Scan for the cell matching the given text and deliver its (X, Y) coordinate at center. 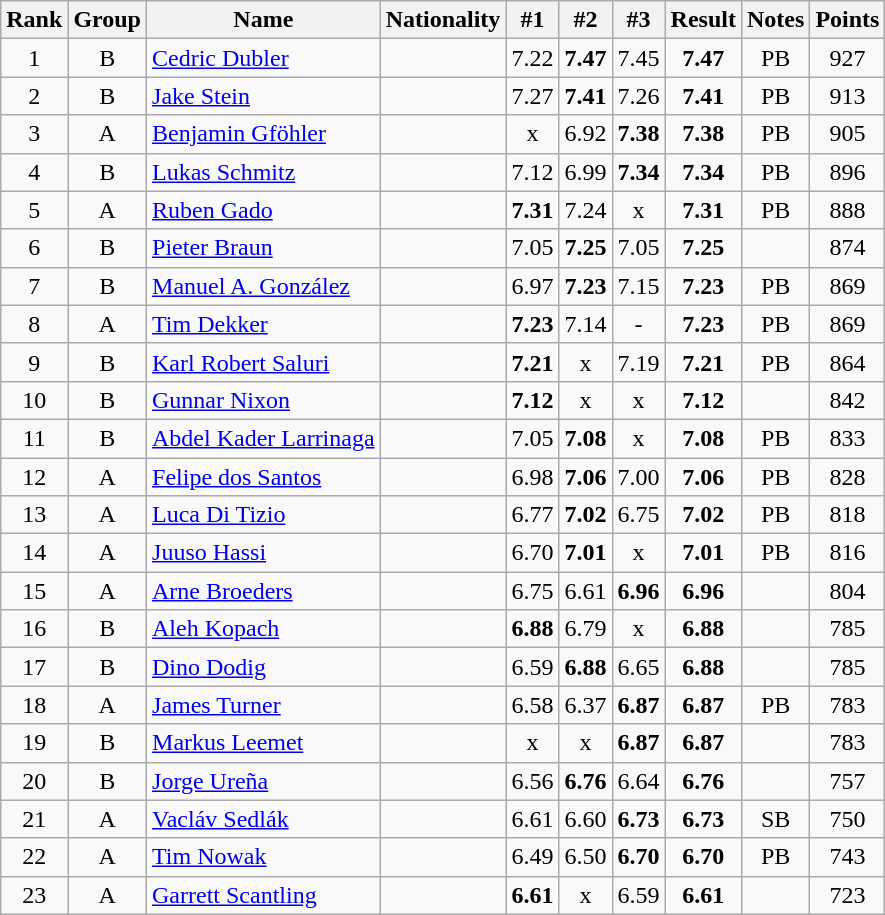
Result (703, 20)
Karl Robert Saluri (264, 362)
7.26 (638, 96)
8 (34, 324)
22 (34, 857)
833 (848, 438)
Luca Di Tizio (264, 515)
6.99 (586, 172)
757 (848, 781)
Markus Leemet (264, 743)
6.65 (638, 667)
6.92 (586, 134)
SB (775, 819)
Benjamin Gföhler (264, 134)
Name (264, 20)
7.15 (638, 286)
Tim Nowak (264, 857)
Juuso Hassi (264, 553)
6.98 (532, 477)
Ruben Gado (264, 210)
888 (848, 210)
7.14 (586, 324)
6.60 (586, 819)
6.56 (532, 781)
Points (848, 20)
Manuel A. González (264, 286)
Pieter Braun (264, 248)
11 (34, 438)
19 (34, 743)
17 (34, 667)
6.50 (586, 857)
7.00 (638, 477)
Lukas Schmitz (264, 172)
18 (34, 705)
3 (34, 134)
#3 (638, 20)
#1 (532, 20)
7.19 (638, 362)
Garrett Scantling (264, 895)
7.22 (532, 58)
6.58 (532, 705)
818 (848, 515)
Felipe dos Santos (264, 477)
7 (34, 286)
Arne Broeders (264, 591)
Abdel Kader Larrinaga (264, 438)
10 (34, 400)
5 (34, 210)
12 (34, 477)
804 (848, 591)
20 (34, 781)
Notes (775, 20)
Rank (34, 20)
#2 (586, 20)
828 (848, 477)
16 (34, 629)
6.49 (532, 857)
7.27 (532, 96)
7.24 (586, 210)
Group (108, 20)
Jake Stein (264, 96)
6.79 (586, 629)
723 (848, 895)
6.37 (586, 705)
Gunnar Nixon (264, 400)
750 (848, 819)
Dino Dodig (264, 667)
864 (848, 362)
874 (848, 248)
6.77 (532, 515)
7.45 (638, 58)
905 (848, 134)
Jorge Ureña (264, 781)
816 (848, 553)
842 (848, 400)
Tim Dekker (264, 324)
James Turner (264, 705)
Vacláv Sedlák (264, 819)
Cedric Dubler (264, 58)
15 (34, 591)
23 (34, 895)
1 (34, 58)
6.97 (532, 286)
896 (848, 172)
4 (34, 172)
21 (34, 819)
6.64 (638, 781)
6 (34, 248)
9 (34, 362)
743 (848, 857)
927 (848, 58)
Aleh Kopach (264, 629)
913 (848, 96)
14 (34, 553)
2 (34, 96)
- (638, 324)
13 (34, 515)
Nationality (443, 20)
